Provide the [x, y] coordinate of the cell's center where the given text is located.  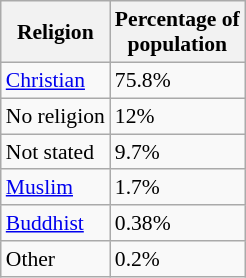
Muslim [56, 187]
1.7% [178, 187]
Not stated [56, 152]
0.38% [178, 223]
75.8% [178, 80]
12% [178, 116]
Christian [56, 80]
Other [56, 259]
Percentage of population [178, 32]
9.7% [178, 152]
Buddhist [56, 223]
No religion [56, 116]
Religion [56, 32]
0.2% [178, 259]
